Identify which cell holds the provided text, then report its [x, y] central coordinate. 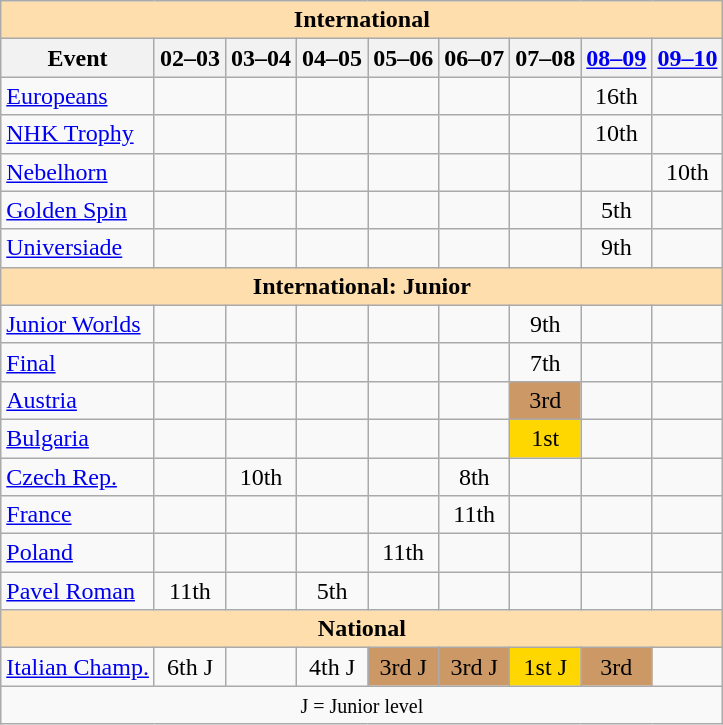
Italian Champ. [78, 667]
08–09 [616, 58]
09–10 [688, 58]
6th J [190, 667]
Pavel Roman [78, 591]
8th [474, 477]
1st J [546, 667]
France [78, 515]
4th J [332, 667]
International [362, 20]
NHK Trophy [78, 134]
05–06 [404, 58]
Czech Rep. [78, 477]
Bulgaria [78, 438]
International: Junior [362, 286]
Golden Spin [78, 210]
Austria [78, 400]
J = Junior level [362, 705]
06–07 [474, 58]
Universiade [78, 248]
16th [616, 96]
1st [546, 438]
National [362, 629]
02–03 [190, 58]
04–05 [332, 58]
Nebelhorn [78, 172]
Poland [78, 553]
Junior Worlds [78, 324]
Europeans [78, 96]
7th [546, 362]
Event [78, 58]
03–04 [262, 58]
07–08 [546, 58]
Final [78, 362]
